Find where the given text appears and provide that cell's center as (x, y) coordinate. 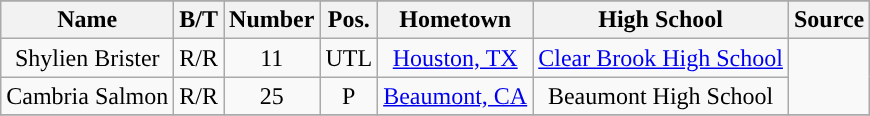
Cambria Salmon (88, 96)
P (349, 96)
Number (272, 20)
B/T (199, 20)
25 (272, 96)
11 (272, 58)
Clear Brook High School (661, 58)
Houston, TX (456, 58)
Hometown (456, 20)
Shylien Brister (88, 58)
High School (661, 20)
Beaumont, CA (456, 96)
Source (828, 20)
UTL (349, 58)
Beaumont High School (661, 96)
Pos. (349, 20)
Name (88, 20)
